Output the [x, y] coordinate of the center of the cell containing the given text.  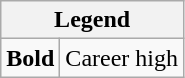
Career high [122, 58]
Bold [30, 58]
Legend [92, 20]
